Identify which cell holds the provided text, then report its [X, Y] central coordinate. 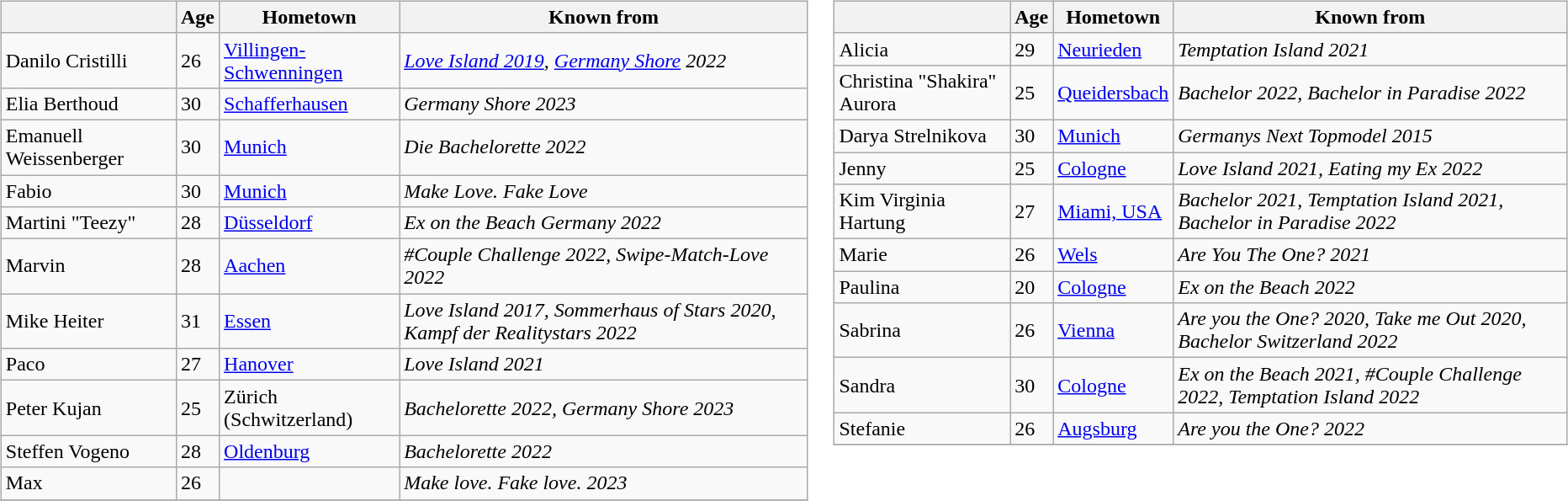
Christina "Shakira" Aurora [922, 93]
Elia Berthoud [88, 104]
Are You The One? 2021 [1370, 255]
Marvin [88, 266]
29 [1031, 49]
Vienna [1114, 330]
Darya Strelnikova [922, 136]
Love Island 2017, Sommerhaus of Stars 2020, Kampf der Realitystars 2022 [604, 322]
Are you the One? 2020, Take me Out 2020, Bachelor Switzerland 2022 [1370, 330]
Make Love. Fake Love [604, 191]
Ex on the Beach Germany 2022 [604, 223]
Love Island 2019, Germany Shore 2022 [604, 61]
Temptation Island 2021 [1370, 49]
Schafferhausen [310, 104]
Make love. Fake love. 2023 [604, 483]
Miami, USA [1114, 212]
Zürich (Schwitzerland) [310, 408]
Marie [922, 255]
Stefanie [922, 429]
Sabrina [922, 330]
Essen [310, 322]
Queidersbach [1114, 93]
#Couple Challenge 2022, Swipe-Match-Love 2022 [604, 266]
20 [1031, 287]
Are you the One? 2022 [1370, 429]
Max [88, 483]
Fabio [88, 191]
Augsburg [1114, 429]
Steffen Vogeno [88, 451]
Emanuell Weissenberger [88, 147]
Villingen-Schwenningen [310, 61]
Bachelorette 2022 [604, 451]
Danilo Cristilli [88, 61]
Peter Kujan [88, 408]
Bachelor 2021, Temptation Island 2021, Bachelor in Paradise 2022 [1370, 212]
Martini "Teezy" [88, 223]
Mike Heiter [88, 322]
Kim Virginia Hartung [922, 212]
Oldenburg [310, 451]
Paulina [922, 287]
Love Island 2021 [604, 365]
Paco [88, 365]
Aachen [310, 266]
Neurieden [1114, 49]
Jenny [922, 168]
Alicia [922, 49]
Bachelor 2022, Bachelor in Paradise 2022 [1370, 93]
Germany Shore 2023 [604, 104]
Düsseldorf [310, 223]
Wels [1114, 255]
Ex on the Beach 2021, #Couple Challenge 2022, Temptation Island 2022 [1370, 386]
Bachelorette 2022, Germany Shore 2023 [604, 408]
Love Island 2021, Eating my Ex 2022 [1370, 168]
Ex on the Beach 2022 [1370, 287]
Sandra [922, 386]
Hanover [310, 365]
31 [197, 322]
Germanys Next Topmodel 2015 [1370, 136]
Die Bachelorette 2022 [604, 147]
